Detect which cell encompasses the target text, then output its (x, y) center coordinate. 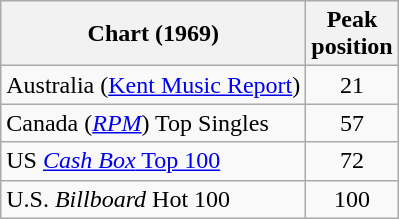
U.S. Billboard Hot 100 (154, 199)
US Cash Box Top 100 (154, 161)
Canada (RPM) Top Singles (154, 123)
Peakposition (352, 34)
72 (352, 161)
Chart (1969) (154, 34)
21 (352, 85)
100 (352, 199)
Australia (Kent Music Report) (154, 85)
57 (352, 123)
